For the text-containing cell, return its midpoint in [x, y] coordinate format. 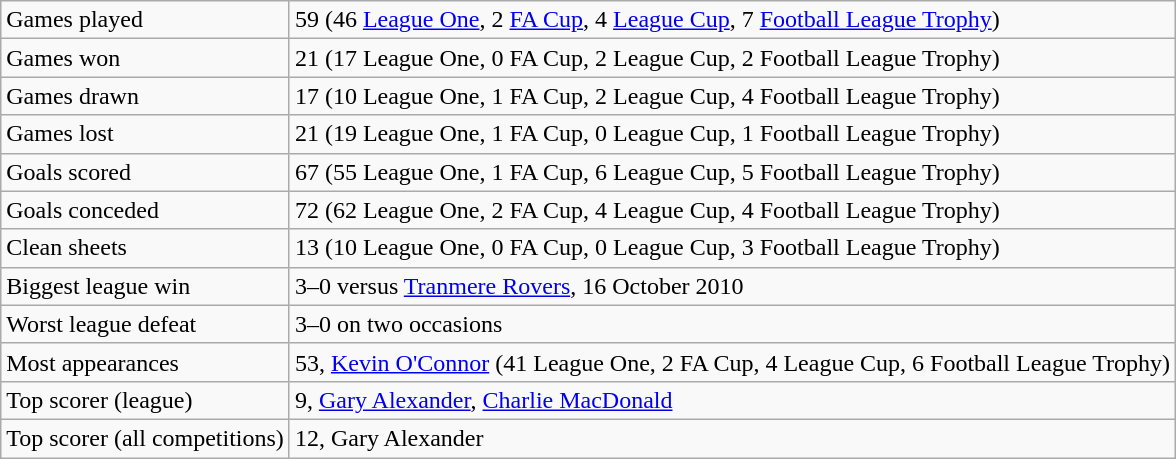
67 (55 League One, 1 FA Cup, 6 League Cup, 5 Football League Trophy) [732, 172]
Biggest league win [146, 286]
3–0 on two occasions [732, 324]
21 (17 League One, 0 FA Cup, 2 League Cup, 2 Football League Trophy) [732, 58]
72 (62 League One, 2 FA Cup, 4 League Cup, 4 Football League Trophy) [732, 210]
21 (19 League One, 1 FA Cup, 0 League Cup, 1 Football League Trophy) [732, 134]
12, Gary Alexander [732, 438]
3–0 versus Tranmere Rovers, 16 October 2010 [732, 286]
Top scorer (all competitions) [146, 438]
Games won [146, 58]
13 (10 League One, 0 FA Cup, 0 League Cup, 3 Football League Trophy) [732, 248]
Games lost [146, 134]
9, Gary Alexander, Charlie MacDonald [732, 400]
Goals scored [146, 172]
Games drawn [146, 96]
Top scorer (league) [146, 400]
Clean sheets [146, 248]
Games played [146, 20]
Goals conceded [146, 210]
Most appearances [146, 362]
59 (46 League One, 2 FA Cup, 4 League Cup, 7 Football League Trophy) [732, 20]
17 (10 League One, 1 FA Cup, 2 League Cup, 4 Football League Trophy) [732, 96]
Worst league defeat [146, 324]
53, Kevin O'Connor (41 League One, 2 FA Cup, 4 League Cup, 6 Football League Trophy) [732, 362]
